Determine the [x, y] coordinate at the center of the cell enclosing the given text.  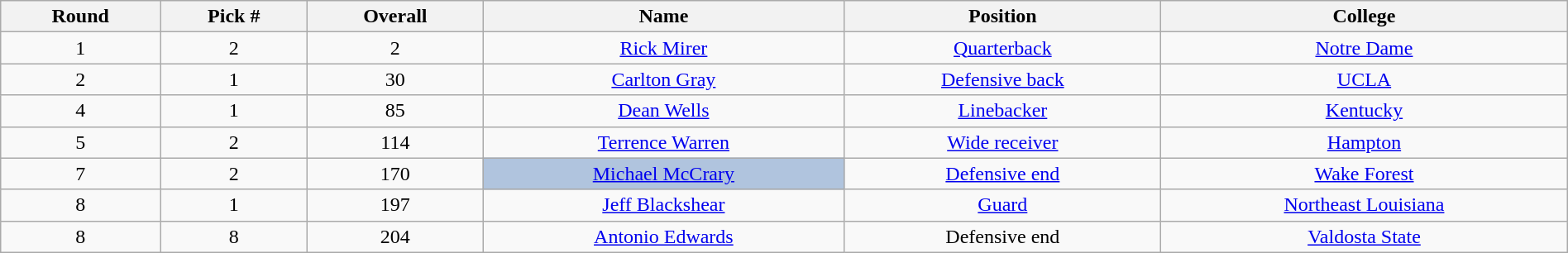
Wake Forest [1365, 174]
Antonio Edwards [663, 236]
Carlton Gray [663, 79]
Wide receiver [1002, 142]
Overall [395, 17]
7 [81, 174]
85 [395, 111]
Jeff Blackshear [663, 205]
4 [81, 111]
UCLA [1365, 79]
College [1365, 17]
Notre Dame [1365, 48]
Terrence Warren [663, 142]
Position [1002, 17]
197 [395, 205]
114 [395, 142]
5 [81, 142]
170 [395, 174]
204 [395, 236]
30 [395, 79]
Name [663, 17]
Hampton [1365, 142]
Defensive back [1002, 79]
Dean Wells [663, 111]
Pick # [234, 17]
Michael McCrary [663, 174]
Round [81, 17]
Linebacker [1002, 111]
Northeast Louisiana [1365, 205]
Quarterback [1002, 48]
Guard [1002, 205]
Valdosta State [1365, 236]
Rick Mirer [663, 48]
Kentucky [1365, 111]
